Locate the cell with the specified text and output its (X, Y) center coordinate. 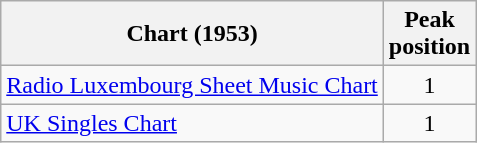
Peak position (429, 34)
UK Singles Chart (192, 123)
Chart (1953) (192, 34)
Radio Luxembourg Sheet Music Chart (192, 85)
